Extract the [x, y] coordinate from the center of the cell holding the provided text.  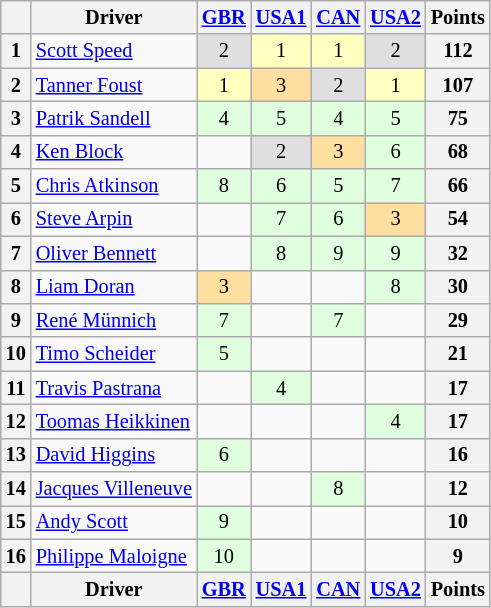
Tanner Foust [114, 85]
Philippe Maloigne [114, 556]
Liam Doran [114, 287]
Jacques Villeneuve [114, 489]
66 [458, 186]
11 [16, 388]
Travis Pastrana [114, 388]
107 [458, 85]
21 [458, 354]
68 [458, 152]
14 [16, 489]
54 [458, 219]
30 [458, 287]
32 [458, 253]
112 [458, 51]
Oliver Bennett [114, 253]
Steve Arpin [114, 219]
13 [16, 455]
75 [458, 118]
Ken Block [114, 152]
Toomas Heikkinen [114, 421]
Andy Scott [114, 522]
René Münnich [114, 320]
29 [458, 320]
Chris Atkinson [114, 186]
David Higgins [114, 455]
15 [16, 522]
Timo Scheider [114, 354]
Patrik Sandell [114, 118]
Scott Speed [114, 51]
